Capture the cell that displays the provided text and extract its [x, y] central coordinate. 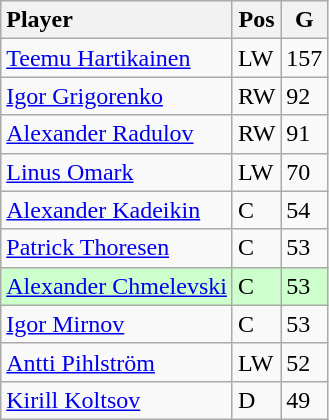
G [304, 20]
D [256, 400]
Patrick Thoresen [117, 248]
Alexander Chmelevski [117, 286]
157 [304, 58]
92 [304, 96]
Alexander Radulov [117, 134]
49 [304, 400]
Igor Mirnov [117, 324]
70 [304, 172]
91 [304, 134]
Igor Grigorenko [117, 96]
52 [304, 362]
Linus Omark [117, 172]
Player [117, 20]
Teemu Hartikainen [117, 58]
Antti Pihlström [117, 362]
Kirill Koltsov [117, 400]
Alexander Kadeikin [117, 210]
Pos [256, 20]
54 [304, 210]
